Find where the given text appears and provide that cell's center as (X, Y) coordinate. 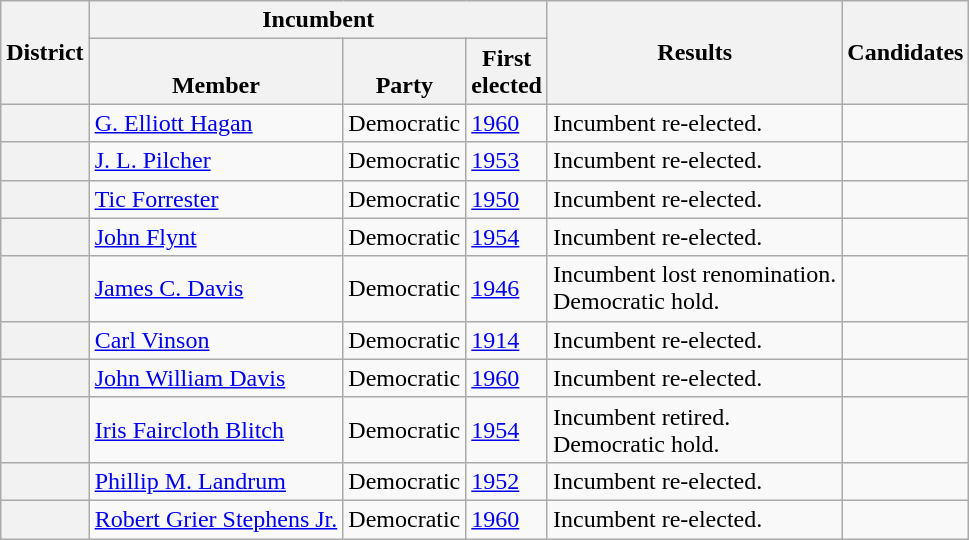
Member (216, 72)
John William Davis (216, 378)
Iris Faircloth Blitch (216, 430)
J. L. Pilcher (216, 161)
James C. Davis (216, 288)
Tic Forrester (216, 199)
Phillip M. Landrum (216, 481)
1950 (507, 199)
Incumbent retired.Democratic hold. (694, 430)
Firstelected (507, 72)
Incumbent lost renomination.Democratic hold. (694, 288)
Robert Grier Stephens Jr. (216, 519)
Incumbent (318, 20)
1952 (507, 481)
Results (694, 52)
1946 (507, 288)
1914 (507, 340)
John Flynt (216, 237)
Party (404, 72)
Carl Vinson (216, 340)
Candidates (906, 52)
G. Elliott Hagan (216, 123)
District (45, 52)
1953 (507, 161)
